Return (x, y) of the center of cell containing provided text 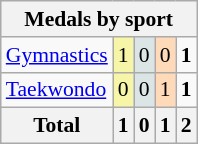
Taekwondo (57, 90)
Gymnastics (57, 55)
Total (57, 126)
Medals by sport (99, 19)
2 (186, 126)
